Identify which cell holds the provided text, then report its (X, Y) central coordinate. 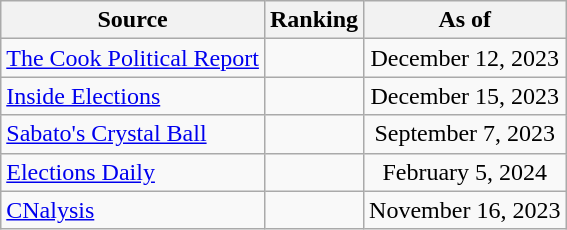
Sabato's Crystal Ball (133, 134)
Ranking (314, 20)
February 5, 2024 (465, 172)
December 15, 2023 (465, 96)
As of (465, 20)
Inside Elections (133, 96)
Source (133, 20)
September 7, 2023 (465, 134)
The Cook Political Report (133, 58)
Elections Daily (133, 172)
November 16, 2023 (465, 210)
December 12, 2023 (465, 58)
CNalysis (133, 210)
